Pinpoint the cell where the given text exists, returning its [X, Y] midpoint coordinate. 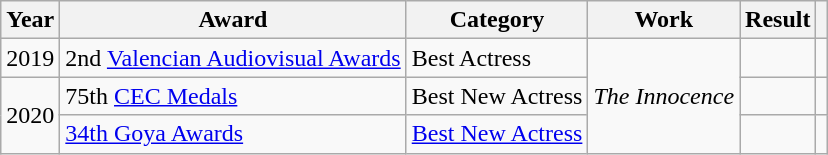
Category [497, 20]
Best Actress [497, 58]
2020 [30, 115]
Award [233, 20]
Result [778, 20]
Year [30, 20]
75th CEC Medals [233, 96]
34th Goya Awards [233, 134]
The Innocence [664, 96]
Work [664, 20]
2019 [30, 58]
2nd Valencian Audiovisual Awards [233, 58]
